Find where the given text appears and provide that cell's center as (x, y) coordinate. 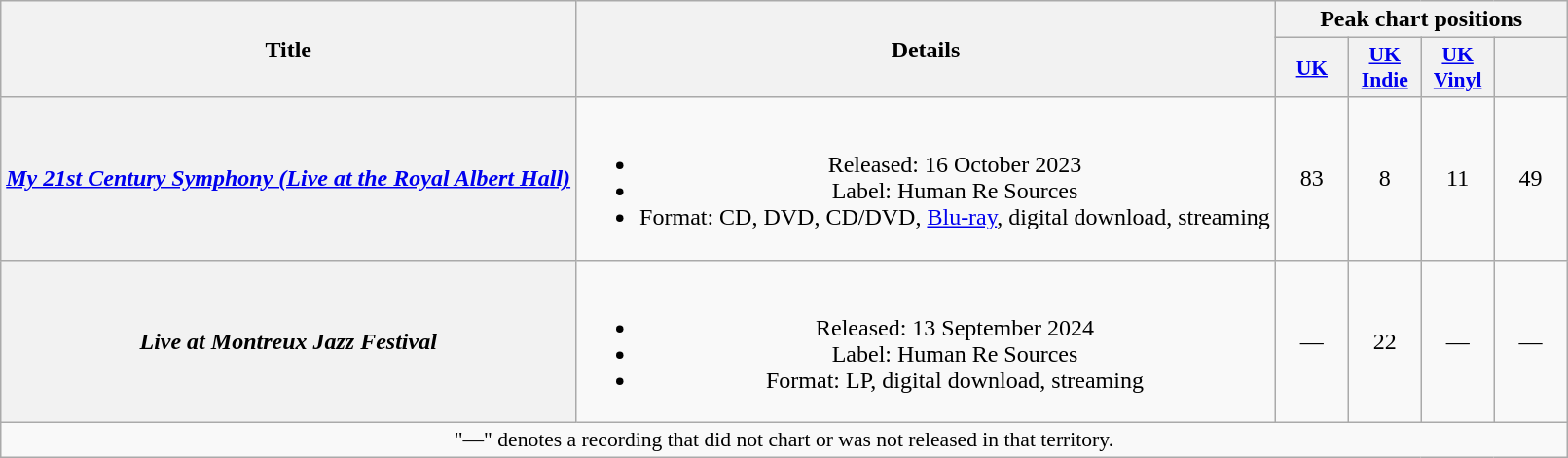
"—" denotes a recording that did not chart or was not released in that territory. (784, 440)
Released: 16 October 2023Label: Human Re SourcesFormat: CD, DVD, CD/DVD, Blu-ray, digital download, streaming (927, 179)
Peak chart positions (1421, 19)
Released: 13 September 2024Label: Human Re SourcesFormat: LP, digital download, streaming (927, 340)
UK Vinyl (1458, 68)
UK (1312, 68)
UK Indie (1384, 68)
My 21st Century Symphony (Live at the Royal Albert Hall) (288, 179)
8 (1384, 179)
Details (927, 49)
Live at Montreux Jazz Festival (288, 340)
49 (1530, 179)
22 (1384, 340)
83 (1312, 179)
11 (1458, 179)
Title (288, 49)
